Pinpoint the cell where the given text exists, returning its [x, y] midpoint coordinate. 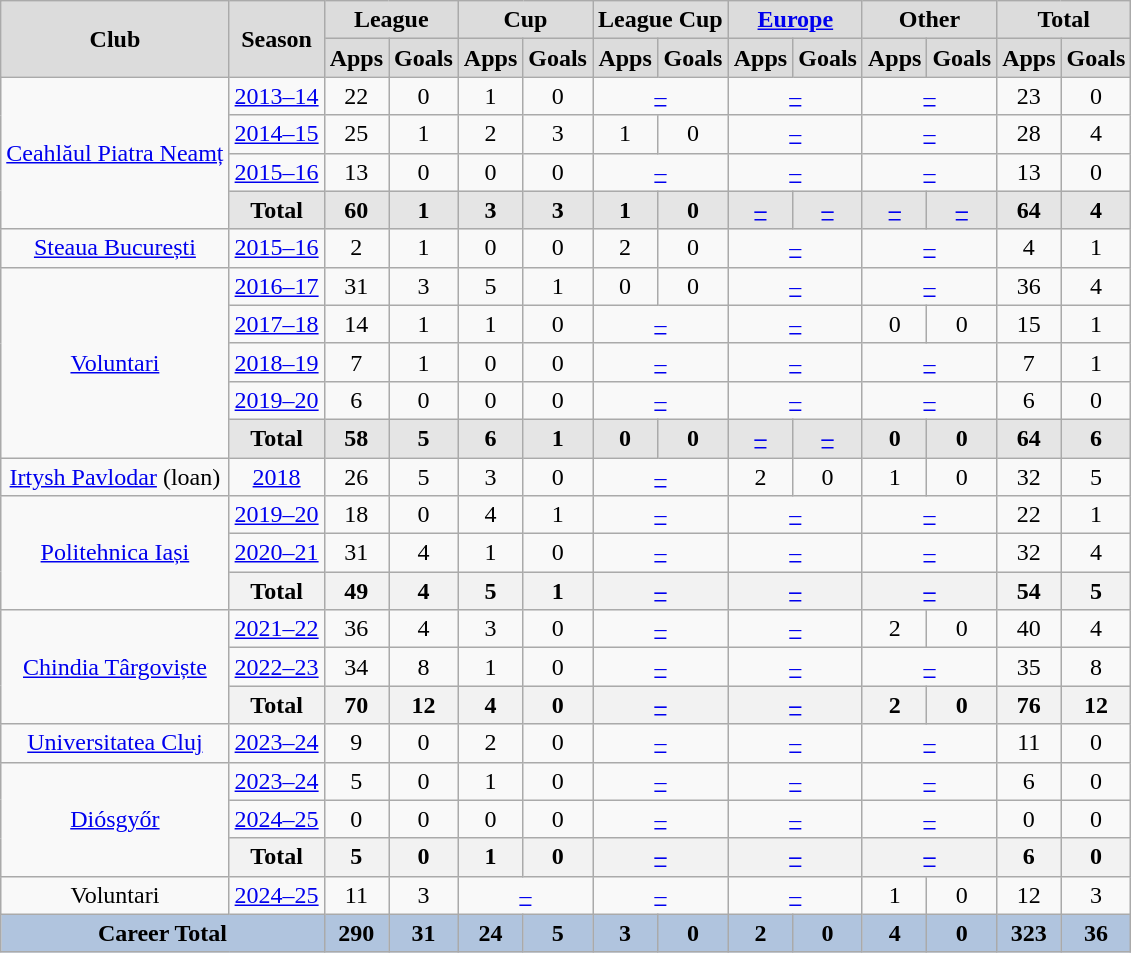
2020–21 [276, 553]
2018 [276, 477]
Diósgyőr [115, 819]
Career Total [162, 933]
2013–14 [276, 96]
Irtysh Pavlodar (loan) [115, 477]
35 [1029, 667]
Chindia Târgoviște [115, 667]
58 [356, 438]
24 [490, 933]
2017–18 [276, 324]
40 [1029, 629]
15 [1029, 324]
Politehnica Iași [115, 553]
290 [356, 933]
Club [115, 39]
70 [356, 705]
2018–19 [276, 362]
34 [356, 667]
2022–23 [276, 667]
Cup [525, 20]
9 [356, 743]
Other [929, 20]
Universitatea Cluj [115, 743]
23 [1029, 96]
Season [276, 39]
28 [1029, 134]
Europe [795, 20]
League Cup [660, 20]
2014–15 [276, 134]
League [391, 20]
26 [356, 477]
60 [356, 210]
2016–17 [276, 286]
Ceahlăul Piatra Neamț [115, 153]
18 [356, 515]
2021–22 [276, 629]
14 [356, 324]
Steaua București [115, 248]
25 [356, 134]
54 [1029, 591]
323 [1029, 933]
49 [356, 591]
76 [1029, 705]
